Pinpoint the cell where the given text exists, returning its (X, Y) midpoint coordinate. 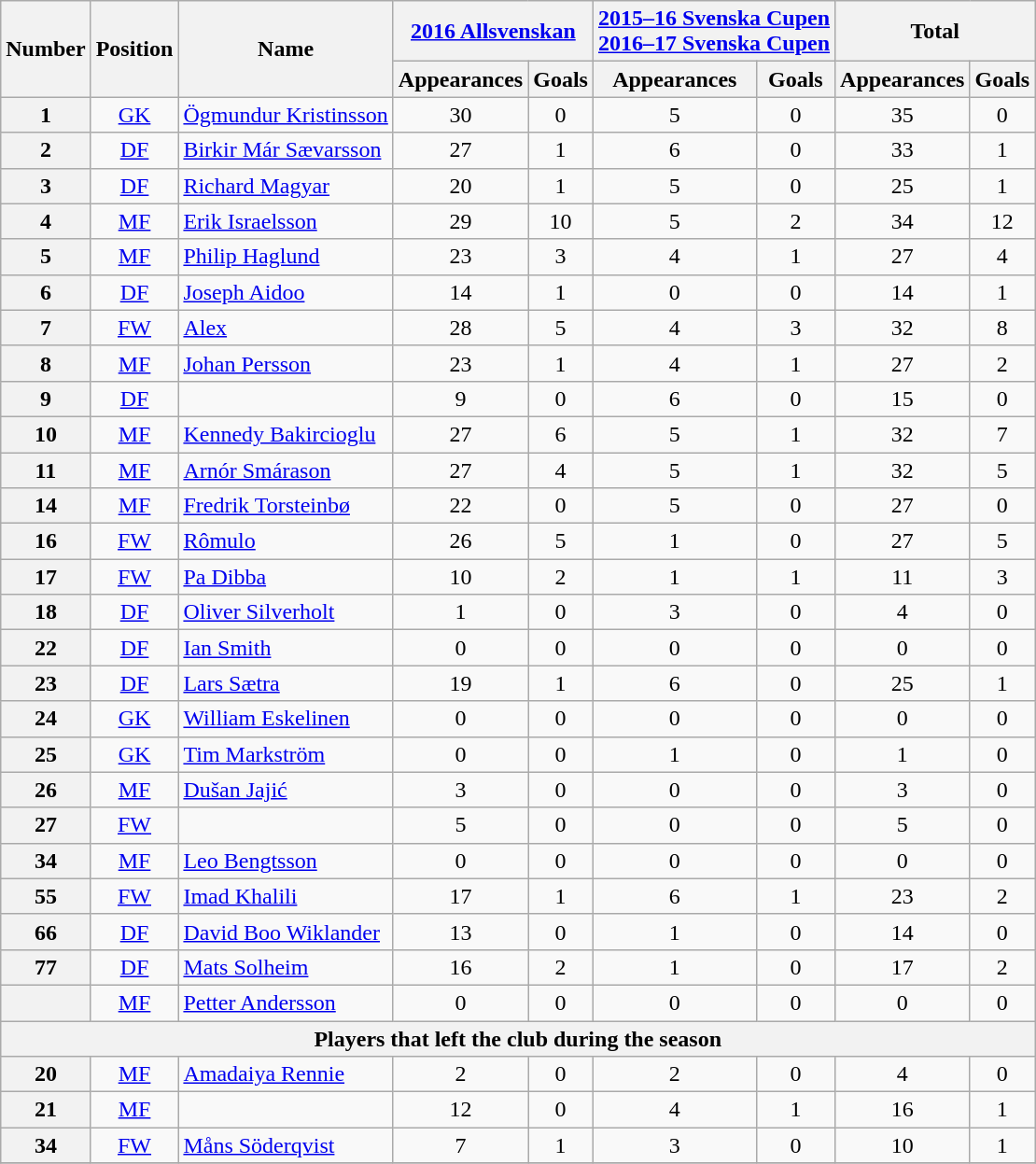
Name (286, 49)
Position (134, 49)
Amadaiya Rennie (286, 1074)
Players that left the club during the season (518, 1039)
Rômulo (286, 541)
Arnór Smárason (286, 470)
Ian Smith (286, 648)
Kennedy Bakircioglu (286, 434)
David Boo Wiklander (286, 932)
William Eskelinen (286, 719)
Total (935, 32)
Mats Solheim (286, 967)
19 (460, 683)
Dušan Jajić (286, 790)
Måns Söderqvist (286, 1145)
Oliver Silverholt (286, 612)
35 (903, 115)
Imad Khalili (286, 896)
15 (903, 399)
13 (460, 932)
30 (460, 115)
33 (903, 150)
55 (46, 896)
Number (46, 49)
Philip Haglund (286, 257)
77 (46, 967)
Pa Dibba (286, 577)
Johan Persson (286, 363)
Petter Andersson (286, 1003)
Birkir Már Sævarsson (286, 150)
2015–16 Svenska Cupen2016–17 Svenska Cupen (713, 32)
Tim Markström (286, 754)
Richard Magyar (286, 186)
Joseph Aidoo (286, 292)
66 (46, 932)
28 (460, 328)
18 (46, 612)
Fredrik Torsteinbø (286, 506)
Alex (286, 328)
Leo Bengtsson (286, 861)
21 (46, 1110)
Erik Israelsson (286, 221)
Lars Sætra (286, 683)
Ögmundur Kristinsson (286, 115)
2016 Allsvenskan (493, 32)
24 (46, 719)
29 (460, 221)
